Return (x, y) of the center of cell containing provided text 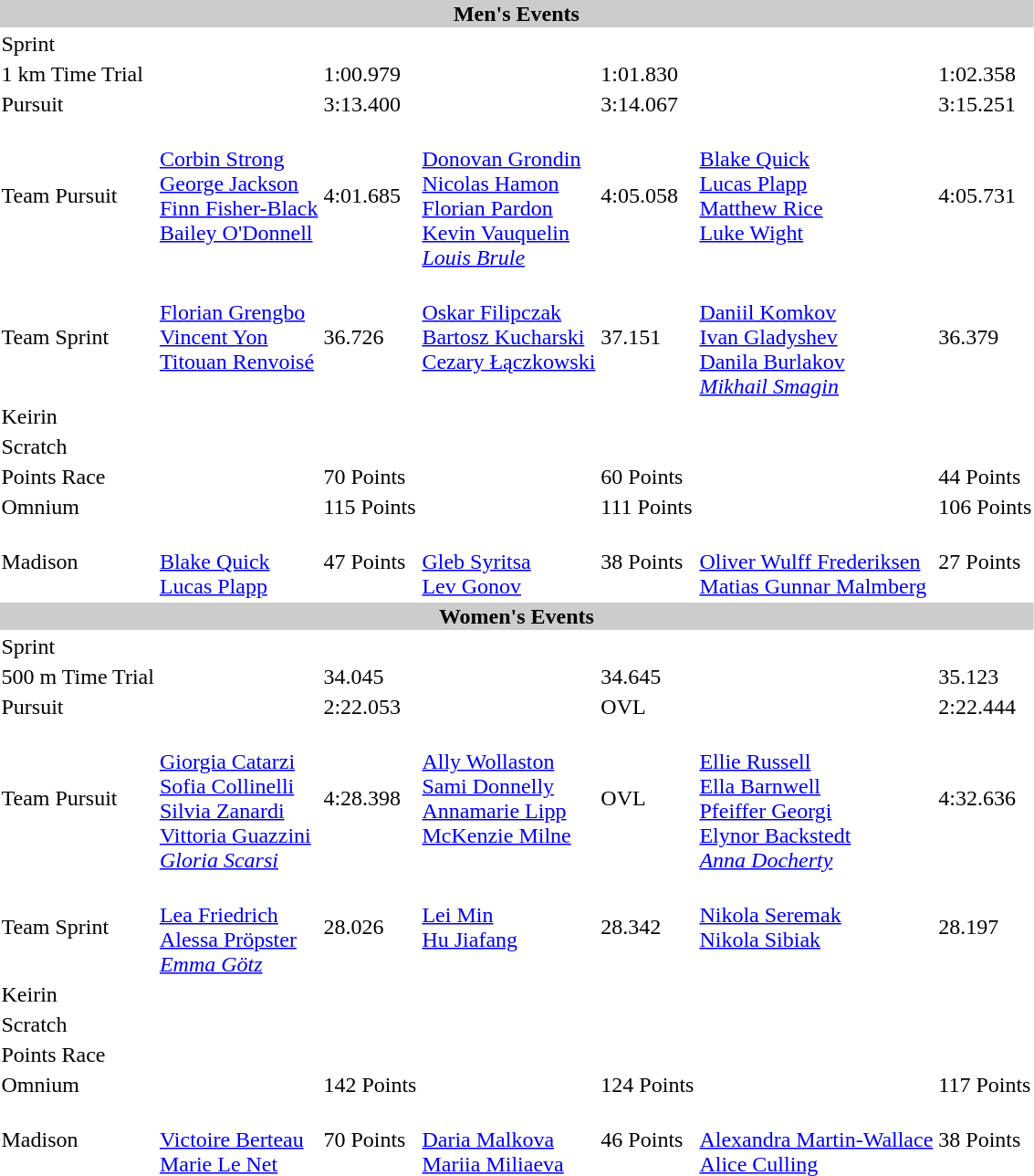
Oskar FilipczakBartosz KucharskiCezary Łączkowski (509, 337)
34.645 (648, 677)
36.379 (986, 337)
3:15.251 (986, 104)
4:01.685 (371, 195)
Lea FriedrichAlessa PröpsterEmma Götz (239, 928)
60 Points (648, 477)
37.151 (648, 337)
38 Points (648, 562)
4:05.731 (986, 195)
Daniil KomkovIvan GladyshevDanila BurlakovMikhail Smagin (816, 337)
Corbin StrongGeorge JacksonFinn Fisher-BlackBailey O'Donnell (239, 195)
Florian GrengboVincent YonTitouan Renvoisé (239, 337)
3:13.400 (371, 104)
115 Points (371, 507)
70 Points (371, 477)
Blake QuickLucas Plapp (239, 562)
4:32.636 (986, 798)
Oliver Wulff FrederiksenMatias Gunnar Malmberg (816, 562)
Donovan GrondinNicolas HamonFlorian PardonKevin VauquelinLouis Brule (509, 195)
44 Points (986, 477)
27 Points (986, 562)
Ellie RussellElla BarnwellPfeiffer GeorgiElynor BackstedtAnna Docherty (816, 798)
4:28.398 (371, 798)
Lei MinHu Jiafang (509, 928)
2:22.444 (986, 707)
Nikola SeremakNikola Sibiak (816, 928)
Women's Events (517, 616)
Men's Events (517, 14)
500 m Time Trial (78, 677)
142 Points (371, 1085)
1:02.358 (986, 74)
34.045 (371, 677)
2:22.053 (371, 707)
Gleb SyritsaLev Gonov (509, 562)
106 Points (986, 507)
Blake QuickLucas PlappMatthew RiceLuke Wight (816, 195)
36.726 (371, 337)
Madison (78, 562)
1 km Time Trial (78, 74)
Giorgia CatarziSofia CollinelliSilvia ZanardiVittoria GuazziniGloria Scarsi (239, 798)
1:00.979 (371, 74)
28.197 (986, 928)
28.342 (648, 928)
35.123 (986, 677)
124 Points (648, 1085)
4:05.058 (648, 195)
117 Points (986, 1085)
3:14.067 (648, 104)
47 Points (371, 562)
111 Points (648, 507)
Ally WollastonSami DonnellyAnnamarie LippMcKenzie Milne (509, 798)
1:01.830 (648, 74)
28.026 (371, 928)
